Locate the cell with the specified text and output its [x, y] center coordinate. 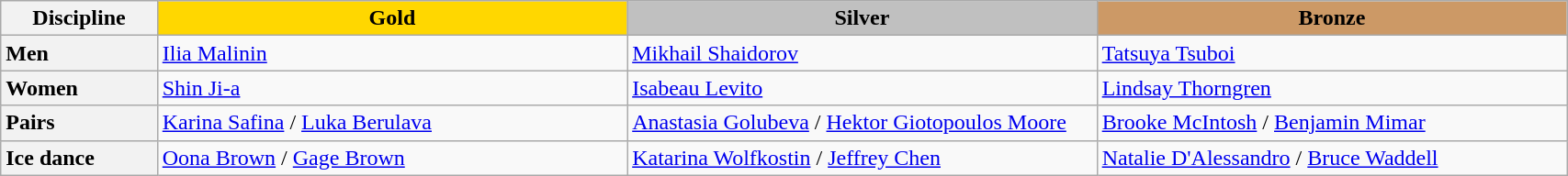
Isabeau Levito [862, 88]
Tatsuya Tsuboi [1332, 53]
Discipline [79, 18]
Silver [862, 18]
Pairs [79, 123]
Ilia Malinin [391, 53]
Gold [391, 18]
Karina Safina / Luka Berulava [391, 123]
Natalie D'Alessandro / Bruce Waddell [1332, 158]
Women [79, 88]
Ice dance [79, 158]
Bronze [1332, 18]
Oona Brown / Gage Brown [391, 158]
Katarina Wolfkostin / Jeffrey Chen [862, 158]
Mikhail Shaidorov [862, 53]
Shin Ji-a [391, 88]
Anastasia Golubeva / Hektor Giotopoulos Moore [862, 123]
Men [79, 53]
Brooke McIntosh / Benjamin Mimar [1332, 123]
Lindsay Thorngren [1332, 88]
